Locate the cell with the specified text and output its [X, Y] center coordinate. 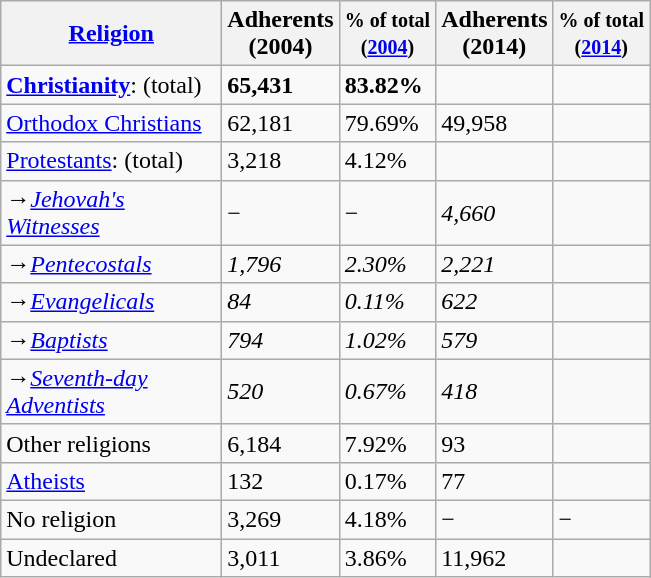
83.82% [388, 85]
4,660 [494, 212]
11,962 [494, 557]
1.02% [388, 340]
% of total(2014) [602, 34]
Religion [112, 34]
Protestants: (total) [112, 161]
Christianity: (total) [112, 85]
1,796 [280, 264]
418 [494, 392]
65,431 [280, 85]
0.17% [388, 481]
→Seventh-day Adventists [112, 392]
No religion [112, 519]
132 [280, 481]
→Evangelicals [112, 302]
7.92% [388, 443]
622 [494, 302]
Adherents(2004) [280, 34]
2,221 [494, 264]
79.69% [388, 123]
3,011 [280, 557]
2.30% [388, 264]
Adherents(2014) [494, 34]
→Jehovah's Witnesses [112, 212]
77 [494, 481]
6,184 [280, 443]
0.67% [388, 392]
Other religions [112, 443]
Orthodox Christians [112, 123]
794 [280, 340]
Atheists [112, 481]
4.18% [388, 519]
49,958 [494, 123]
3,269 [280, 519]
Undeclared [112, 557]
579 [494, 340]
0.11% [388, 302]
4.12% [388, 161]
62,181 [280, 123]
→Pentecostals [112, 264]
520 [280, 392]
84 [280, 302]
→Baptists [112, 340]
% of total(2004) [388, 34]
93 [494, 443]
3.86% [388, 557]
3,218 [280, 161]
